Pinpoint the cell where the given text exists, returning its [X, Y] midpoint coordinate. 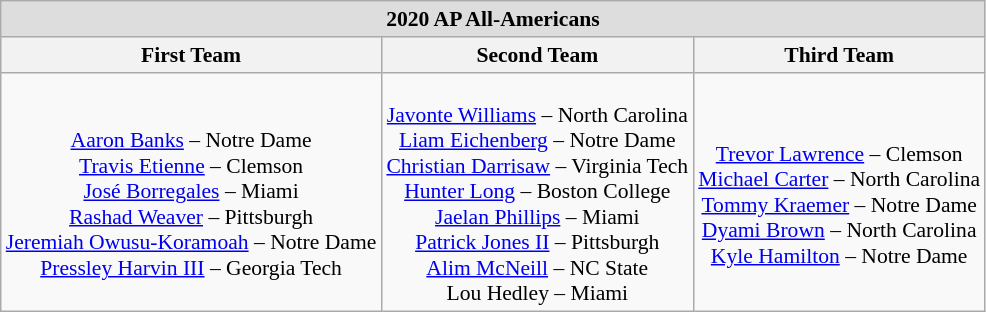
2020 AP All-Americans [493, 19]
Second Team [537, 55]
Trevor Lawrence – ClemsonMichael Carter – North CarolinaTommy Kraemer – Notre DameDyami Brown – North CarolinaKyle Hamilton – Notre Dame [839, 192]
Third Team [839, 55]
First Team [192, 55]
